Provide the [x, y] coordinate of the cell's center where the given text is located.  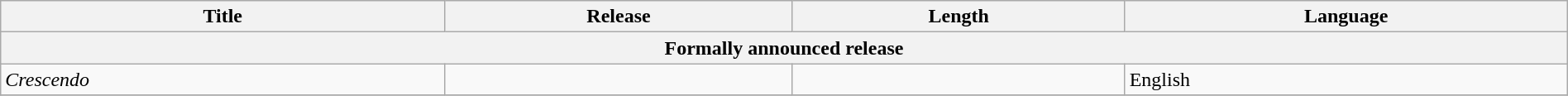
Formally announced release [784, 48]
Title [223, 17]
English [1346, 79]
Crescendo [223, 79]
Release [619, 17]
Length [958, 17]
Language [1346, 17]
